Detect which cell encompasses the target text, then output its (X, Y) center coordinate. 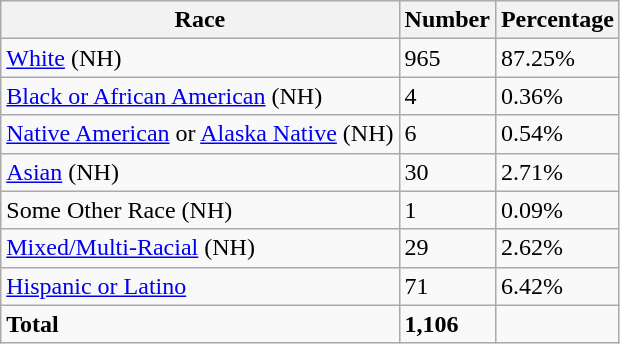
Black or African American (NH) (200, 96)
Asian (NH) (200, 172)
Hispanic or Latino (200, 286)
6.42% (557, 286)
71 (447, 286)
0.09% (557, 210)
0.36% (557, 96)
Some Other Race (NH) (200, 210)
87.25% (557, 58)
0.54% (557, 134)
Native American or Alaska Native (NH) (200, 134)
Number (447, 20)
965 (447, 58)
Percentage (557, 20)
White (NH) (200, 58)
6 (447, 134)
Total (200, 324)
29 (447, 248)
Mixed/Multi-Racial (NH) (200, 248)
30 (447, 172)
1,106 (447, 324)
4 (447, 96)
1 (447, 210)
Race (200, 20)
2.62% (557, 248)
2.71% (557, 172)
